Search for the cell housing the specified text and yield its (x, y) center coordinate. 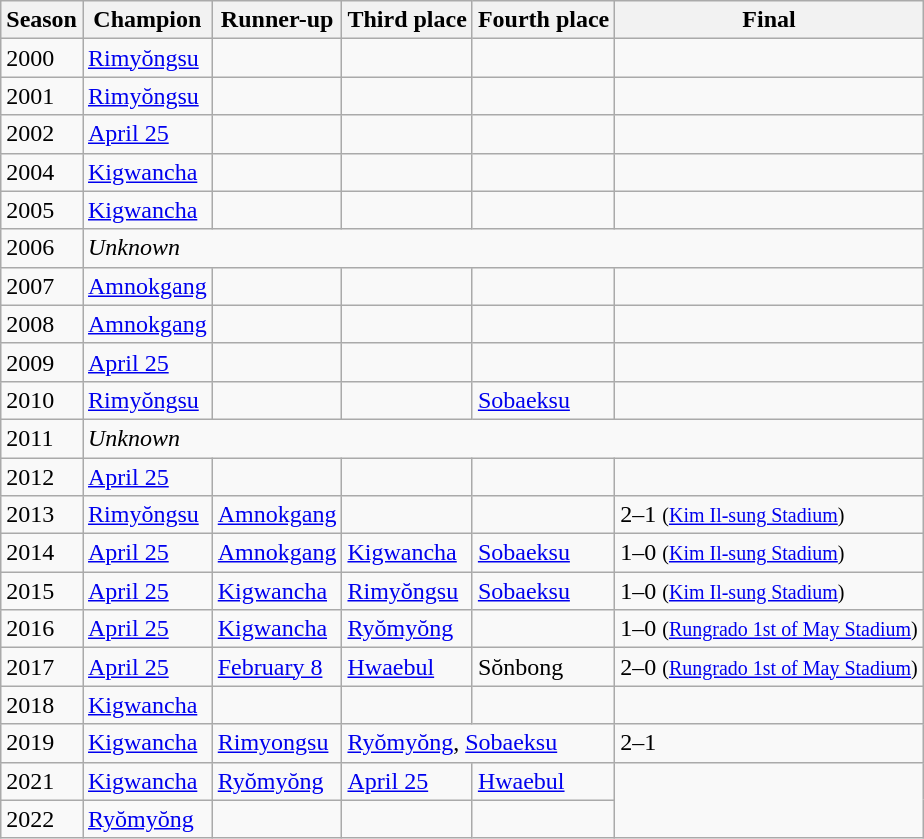
Fourth place (543, 20)
2002 (42, 134)
February 8 (277, 667)
2012 (42, 477)
Sŏnbong (543, 667)
2009 (42, 362)
2011 (42, 438)
2017 (42, 667)
2–1 (770, 743)
Season (42, 20)
Third place (407, 20)
Champion (147, 20)
2015 (42, 591)
2013 (42, 515)
2016 (42, 629)
2000 (42, 58)
2014 (42, 553)
Rimyongsu (277, 743)
Runner-up (277, 20)
2018 (42, 705)
2–0 (Rungrado 1st of May Stadium) (770, 667)
2001 (42, 96)
2008 (42, 324)
2021 (42, 781)
2006 (42, 248)
1–0 (Rungrado 1st of May Stadium) (770, 629)
2019 (42, 743)
2010 (42, 400)
Final (770, 20)
2004 (42, 172)
Ryŏmyŏng, Sobaeksu (478, 743)
2007 (42, 286)
2022 (42, 819)
2–1 (Kim Il-sung Stadium) (770, 515)
2005 (42, 210)
